From the cell containing the given text, extract its center point as [X, Y] coordinate. 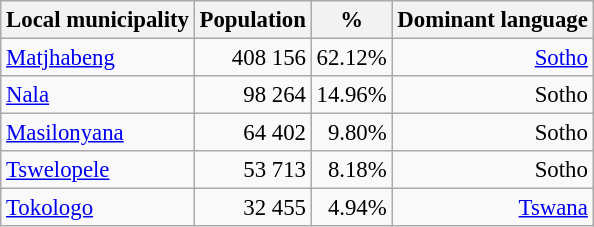
14.96% [352, 95]
Masilonyana [98, 133]
Tswelopele [98, 170]
4.94% [352, 208]
Nala [98, 95]
98 264 [252, 95]
Tokologo [98, 208]
62.12% [352, 58]
408 156 [252, 58]
% [352, 20]
Local municipality [98, 20]
8.18% [352, 170]
Tswana [492, 208]
32 455 [252, 208]
Dominant language [492, 20]
9.80% [352, 133]
Population [252, 20]
Matjhabeng [98, 58]
64 402 [252, 133]
53 713 [252, 170]
